Pinpoint the cell where the given text exists, returning its (x, y) midpoint coordinate. 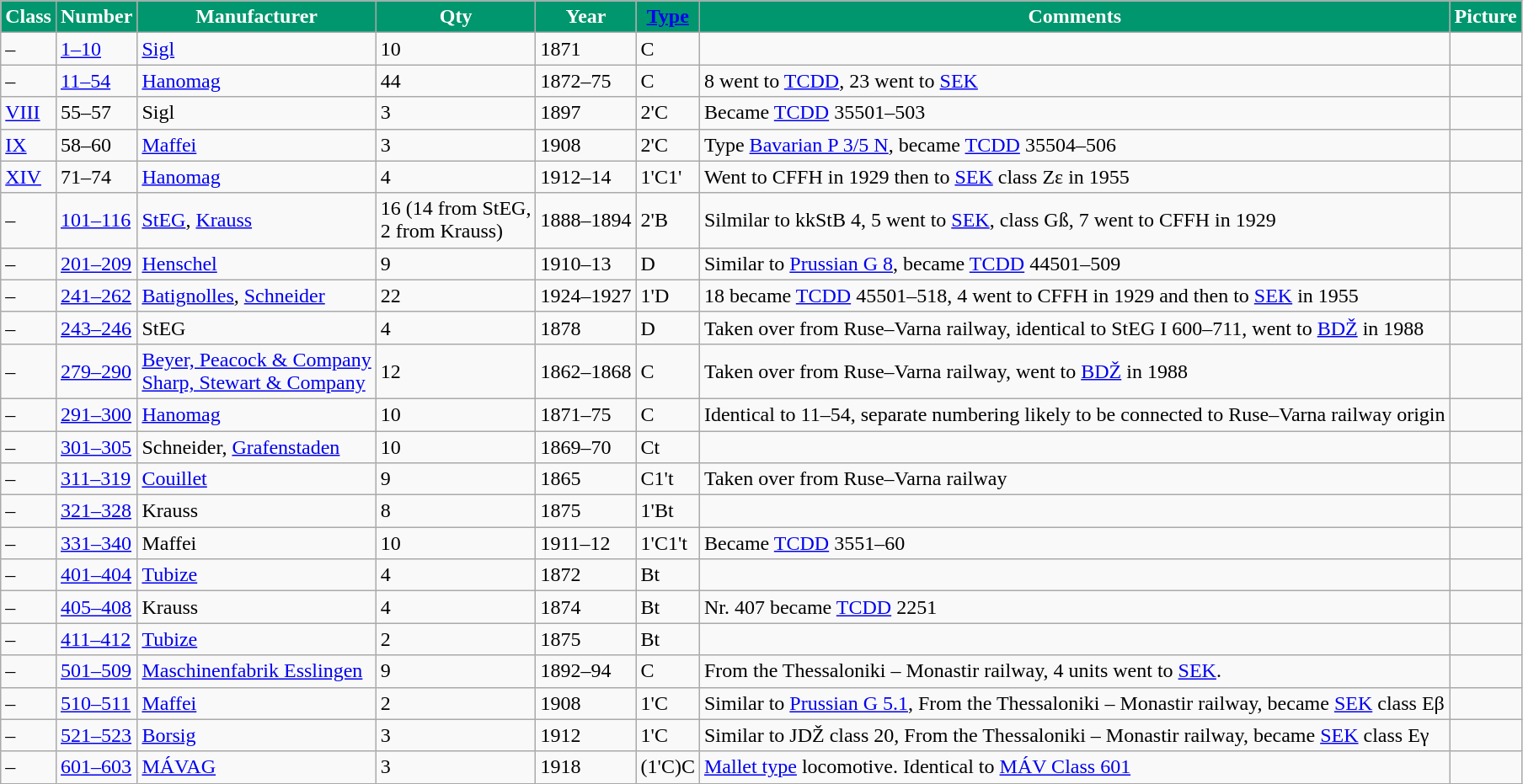
Number (96, 17)
Borsig (256, 735)
Year (586, 17)
1–10 (96, 49)
321–328 (96, 511)
16 (14 from StEG,2 from Krauss) (456, 221)
311–319 (96, 479)
1897 (586, 113)
243–246 (96, 328)
Qty (456, 17)
279–290 (96, 371)
1874 (586, 607)
411–412 (96, 639)
1918 (586, 767)
Type (667, 17)
Identical to 11–54, separate numbering likely to be connected to Ruse–Varna railway origin (1075, 414)
Silmilar to kkStB 4, 5 went to SEK, class Gß, 7 went to CFFH in 1929 (1075, 221)
58–60 (96, 145)
1911–12 (586, 543)
Taken over from Ruse–Varna railway, went to BDŽ in 1988 (1075, 371)
1872–75 (586, 81)
Schneider, Grafenstaden (256, 447)
XIV (29, 177)
1'D (667, 296)
MÁVAG (256, 767)
Type Bavarian P 3/5 N, became TCDD 35504–506 (1075, 145)
Henschel (256, 264)
C1't (667, 479)
Couillet (256, 479)
(1'C)C (667, 767)
StEG, Krauss (256, 221)
Became TCDD 35501–503 (1075, 113)
44 (456, 81)
1892–94 (586, 671)
8 went to TCDD, 23 went to SEK (1075, 81)
1888–1894 (586, 221)
501–509 (96, 671)
Mallet type locomotive. Identical to MÁV Class 601 (1075, 767)
1910–13 (586, 264)
Ct (667, 447)
Beyer, Peacock & CompanySharp, Stewart & Company (256, 371)
301–305 (96, 447)
331–340 (96, 543)
11–54 (96, 81)
1'C1't (667, 543)
8 (456, 511)
405–408 (96, 607)
1'Bt (667, 511)
1871 (586, 49)
71–74 (96, 177)
StEG (256, 328)
201–209 (96, 264)
1912–14 (586, 177)
241–262 (96, 296)
2'B (667, 221)
55–57 (96, 113)
601–603 (96, 767)
VIII (29, 113)
Taken over from Ruse–Varna railway, identical to StEG I 600–711, went to BDŽ in 1988 (1075, 328)
1869–70 (586, 447)
1878 (586, 328)
Manufacturer (256, 17)
Went to CFFH in 1929 then to SEK class Ζε in 1955 (1075, 177)
1924–1927 (586, 296)
Batignolles, Schneider (256, 296)
18 became TCDD 45501–518, 4 went to CFFH in 1929 and then to SEK in 1955 (1075, 296)
1871–75 (586, 414)
1865 (586, 479)
101–116 (96, 221)
Similar to Prussian G 8, became TCDD 44501–509 (1075, 264)
Similar to Prussian G 5.1, From the Thessaloniki – Monastir railway, became SEK class Εβ (1075, 703)
401–404 (96, 575)
Picture (1486, 17)
Similar to JDŽ class 20, From the Thessaloniki – Monastir railway, became SEK class Εγ (1075, 735)
From the Thessaloniki – Monastir railway, 4 units went to SEK. (1075, 671)
Comments (1075, 17)
Class (29, 17)
Became TCDD 3551–60 (1075, 543)
22 (456, 296)
510–511 (96, 703)
521–523 (96, 735)
1862–1868 (586, 371)
Maschinenfabrik Esslingen (256, 671)
Taken over from Ruse–Varna railway (1075, 479)
IX (29, 145)
Nr. 407 became TCDD 2251 (1075, 607)
12 (456, 371)
1'C1' (667, 177)
1912 (586, 735)
1872 (586, 575)
291–300 (96, 414)
